Provide the (x, y) coordinate of the cell's center where the given text is located.  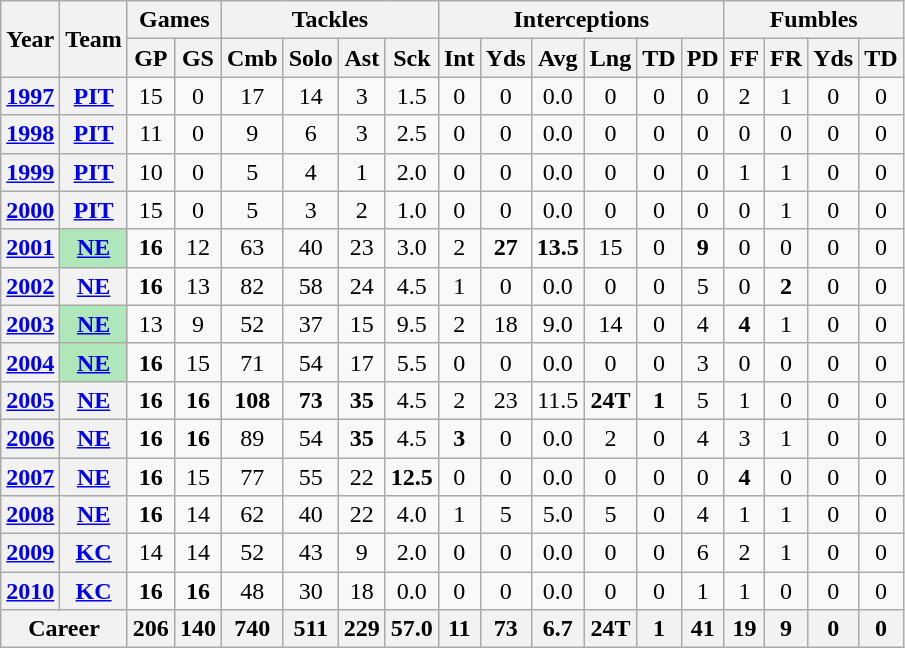
GS (198, 58)
PD (702, 58)
FR (786, 58)
2004 (30, 362)
12 (198, 248)
27 (506, 248)
2003 (30, 324)
24 (362, 286)
Cmb (252, 58)
30 (310, 591)
43 (310, 553)
2006 (30, 438)
41 (702, 629)
82 (252, 286)
1997 (30, 96)
55 (310, 477)
77 (252, 477)
Games (174, 20)
Fumbles (814, 20)
13.5 (558, 248)
740 (252, 629)
5.0 (558, 515)
3.0 (412, 248)
11.5 (558, 400)
2007 (30, 477)
229 (362, 629)
1.5 (412, 96)
Career (64, 629)
Solo (310, 58)
Ast (362, 58)
9.0 (558, 324)
511 (310, 629)
Sck (412, 58)
2002 (30, 286)
6.7 (558, 629)
62 (252, 515)
58 (310, 286)
Interceptions (581, 20)
57.0 (412, 629)
2005 (30, 400)
12.5 (412, 477)
1998 (30, 134)
5.5 (412, 362)
2009 (30, 553)
108 (252, 400)
FF (744, 58)
19 (744, 629)
2010 (30, 591)
37 (310, 324)
9.5 (412, 324)
48 (252, 591)
63 (252, 248)
GP (150, 58)
Avg (558, 58)
Team (94, 39)
2001 (30, 248)
Tackles (330, 20)
140 (198, 629)
206 (150, 629)
1999 (30, 172)
89 (252, 438)
2.5 (412, 134)
1.0 (412, 210)
Int (459, 58)
10 (150, 172)
Year (30, 39)
Lng (610, 58)
4.0 (412, 515)
2008 (30, 515)
71 (252, 362)
2000 (30, 210)
